Search for the cell housing the specified text and yield its (X, Y) center coordinate. 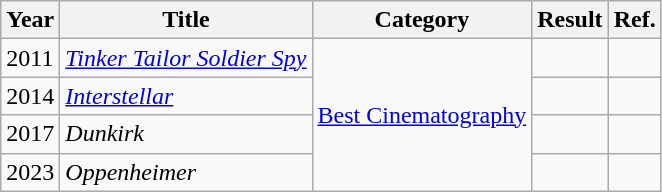
Category (422, 20)
Oppenheimer (186, 172)
2017 (30, 134)
2023 (30, 172)
Best Cinematography (422, 115)
Dunkirk (186, 134)
Tinker Tailor Soldier Spy (186, 58)
Result (570, 20)
Interstellar (186, 96)
2014 (30, 96)
Year (30, 20)
Title (186, 20)
Ref. (634, 20)
2011 (30, 58)
